From the cell containing the given text, extract its center point as [X, Y] coordinate. 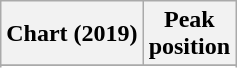
Chart (2019) [72, 34]
Peakposition [189, 34]
